Search for the cell housing the specified text and yield its [X, Y] center coordinate. 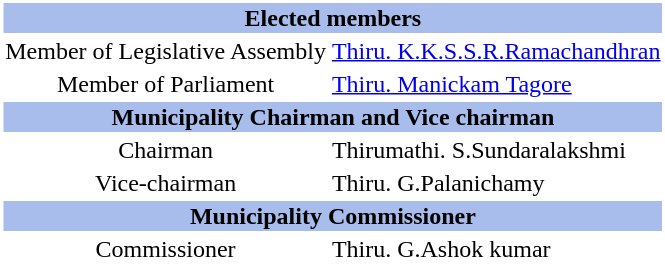
Member of Legislative Assembly [166, 51]
Thiru. G.Palanichamy [496, 183]
Chairman [166, 150]
Thiru. K.K.S.S.R.Ramachandhran [496, 51]
Commissioner [166, 249]
Thiru. G.Ashok kumar [496, 249]
Municipality Chairman and Vice chairman [333, 117]
Municipality Commissioner [333, 216]
Elected members [333, 18]
Member of Parliament [166, 84]
Thiru. Manickam Tagore [496, 84]
Thirumathi. S.Sundaralakshmi [496, 150]
Vice-chairman [166, 183]
